Output the (x, y) coordinate of the center of the cell containing the given text.  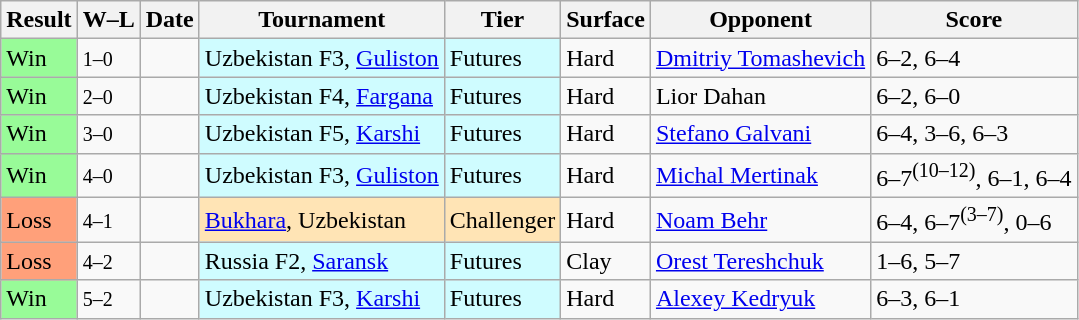
Russia F2, Saransk (322, 261)
Dmitriy Tomashevich (760, 58)
Alexey Kedryuk (760, 299)
1–6, 5–7 (974, 261)
6–2, 6–0 (974, 96)
6–3, 6–1 (974, 299)
Lior Dahan (760, 96)
Challenger (502, 220)
4–0 (108, 176)
W–L (108, 20)
Date (170, 20)
6–2, 6–4 (974, 58)
Michal Mertinak (760, 176)
Orest Tereshchuk (760, 261)
1–0 (108, 58)
2–0 (108, 96)
Opponent (760, 20)
Tier (502, 20)
Score (974, 20)
6–7(10–12), 6–1, 6–4 (974, 176)
Tournament (322, 20)
6–4, 6–7(3–7), 0–6 (974, 220)
Bukhara, Uzbekistan (322, 220)
Stefano Galvani (760, 134)
Uzbekistan F5, Karshi (322, 134)
Noam Behr (760, 220)
Clay (606, 261)
4–1 (108, 220)
Uzbekistan F3, Karshi (322, 299)
Uzbekistan F4, Fargana (322, 96)
3–0 (108, 134)
Result (39, 20)
6–4, 3–6, 6–3 (974, 134)
4–2 (108, 261)
5–2 (108, 299)
Surface (606, 20)
